Locate the cell with the specified text and output its (X, Y) center coordinate. 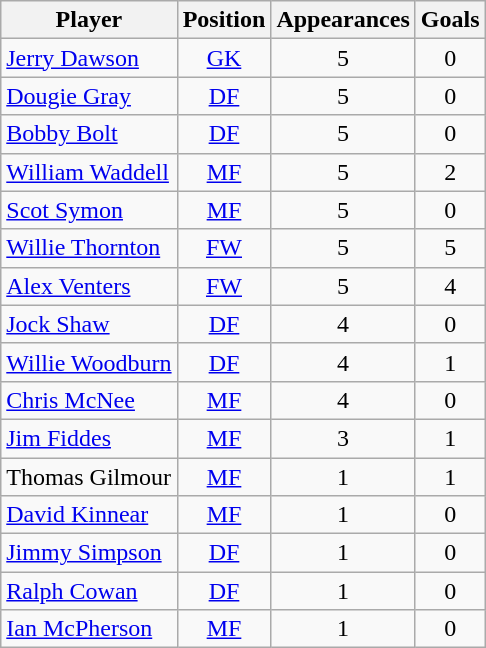
William Waddell (89, 172)
3 (343, 438)
Jerry Dawson (89, 58)
Ian McPherson (89, 629)
Jim Fiddes (89, 438)
Position (224, 20)
Alex Venters (89, 286)
Willie Woodburn (89, 362)
Scot Symon (89, 210)
2 (450, 172)
Bobby Bolt (89, 134)
Dougie Gray (89, 96)
Ralph Cowan (89, 591)
Willie Thornton (89, 248)
Chris McNee (89, 400)
GK (224, 58)
Jimmy Simpson (89, 553)
Jock Shaw (89, 324)
Appearances (343, 20)
David Kinnear (89, 515)
Thomas Gilmour (89, 477)
Goals (450, 20)
Player (89, 20)
